Detect which cell encompasses the target text, then output its (X, Y) center coordinate. 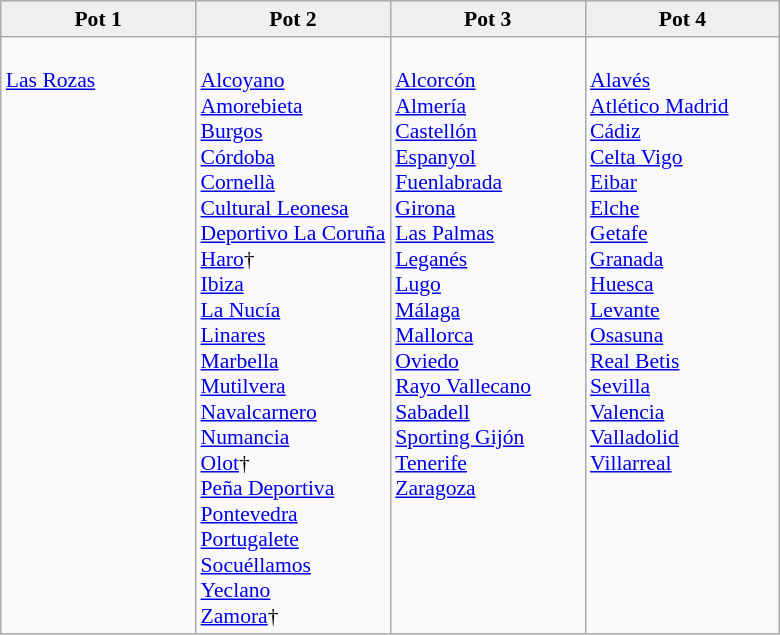
Las Rozas (98, 336)
Pot 1 (98, 19)
Pot 4 (682, 19)
Pot 2 (294, 19)
Alavés Atlético Madrid Cádiz Celta Vigo Eibar Elche Getafe Granada Huesca Levante Osasuna Real Betis Sevilla Valencia Valladolid Villarreal (682, 336)
Pot 3 (488, 19)
